Extract the (X, Y) coordinate from the center of the cell holding the provided text.  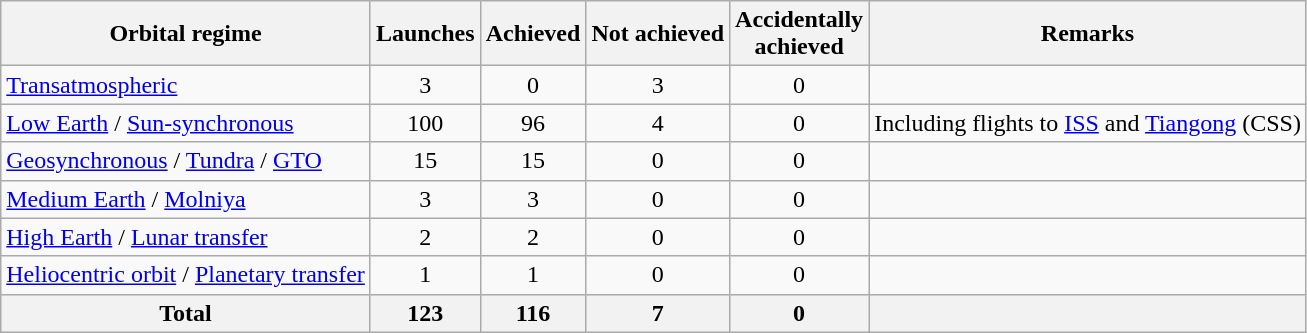
Transatmospheric (186, 85)
100 (425, 123)
Low Earth / Sun-synchronous (186, 123)
High Earth / Lunar transfer (186, 237)
Including flights to ISS and Tiangong (CSS) (1088, 123)
Achieved (533, 34)
Remarks (1088, 34)
Total (186, 313)
96 (533, 123)
4 (658, 123)
Not achieved (658, 34)
Medium Earth / Molniya (186, 199)
Geosynchronous / Tundra / GTO (186, 161)
Orbital regime (186, 34)
116 (533, 313)
Heliocentric orbit / Planetary transfer (186, 275)
7 (658, 313)
Launches (425, 34)
Accidentally achieved (800, 34)
123 (425, 313)
